Determine the [x, y] coordinate at the center of the cell enclosing the given text.  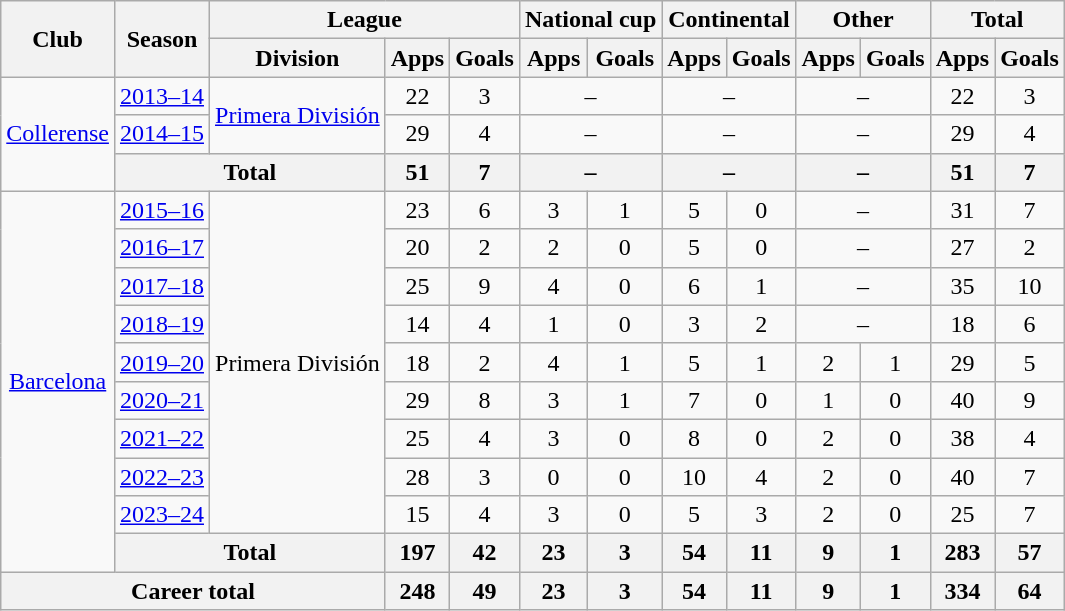
31 [962, 210]
57 [1030, 553]
Continental [729, 20]
2017–18 [162, 286]
64 [1030, 591]
35 [962, 286]
49 [485, 591]
334 [962, 591]
197 [417, 553]
14 [417, 324]
2021–22 [162, 438]
27 [962, 248]
2023–24 [162, 515]
National cup [590, 20]
2014–15 [162, 134]
Division [298, 58]
2013–14 [162, 96]
248 [417, 591]
Season [162, 39]
Career total [193, 591]
2019–20 [162, 362]
38 [962, 438]
Other [863, 20]
28 [417, 477]
League [365, 20]
2015–16 [162, 210]
2020–21 [162, 400]
2016–17 [162, 248]
2018–19 [162, 324]
15 [417, 515]
Collerense [58, 134]
Club [58, 39]
Barcelona [58, 382]
20 [417, 248]
42 [485, 553]
283 [962, 553]
2022–23 [162, 477]
